Search for the cell housing the specified text and yield its [X, Y] center coordinate. 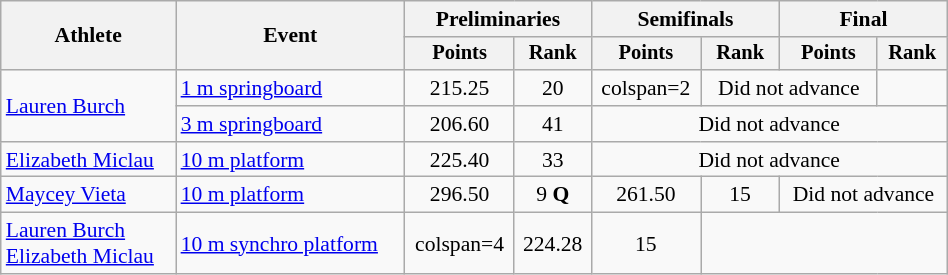
225.40 [460, 160]
206.60 [460, 124]
Lauren BurchElizabeth Miclau [88, 244]
Maycey Vieta [88, 195]
20 [552, 88]
261.50 [646, 195]
215.25 [460, 88]
Final [864, 19]
10 m synchro platform [290, 244]
Preliminaries [498, 19]
Semifinals [686, 19]
Athlete [88, 36]
colspan=4 [460, 244]
9 Q [552, 195]
colspan=2 [646, 88]
3 m springboard [290, 124]
Event [290, 36]
41 [552, 124]
33 [552, 160]
Lauren Burch [88, 106]
1 m springboard [290, 88]
Elizabeth Miclau [88, 160]
224.28 [552, 244]
296.50 [460, 195]
